Detect which cell encompasses the target text, then output its [x, y] center coordinate. 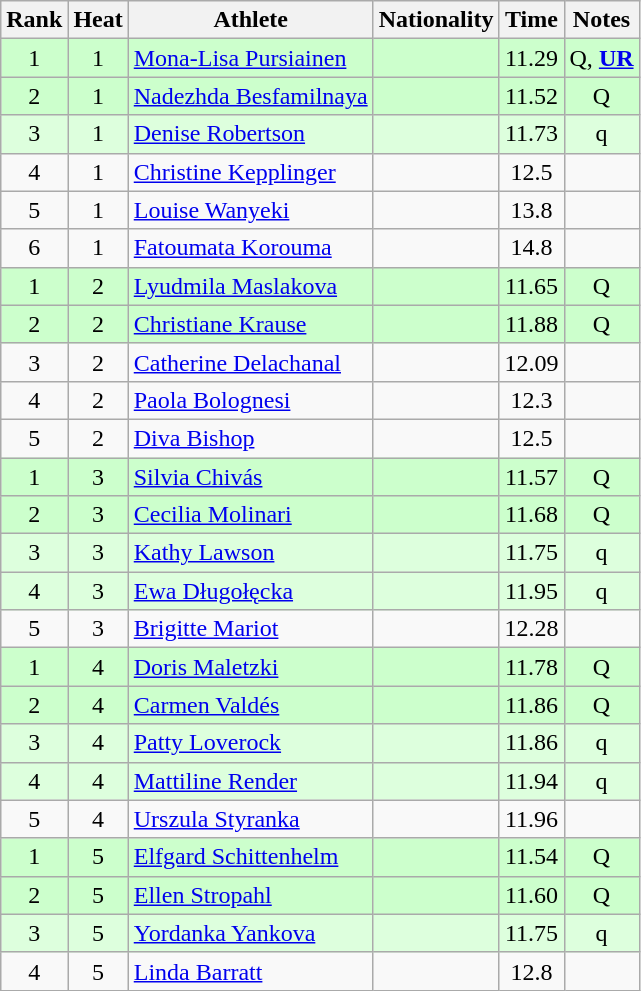
11.94 [532, 781]
Carmen Valdés [250, 705]
Lyudmila Maslakova [250, 286]
Nadezhda Besfamilnaya [250, 96]
Paola Bolognesi [250, 400]
Kathy Lawson [250, 553]
11.54 [532, 857]
Ewa Długołęcka [250, 591]
11.78 [532, 667]
Christine Kepplinger [250, 172]
14.8 [532, 248]
Yordanka Yankova [250, 933]
11.73 [532, 134]
Denise Robertson [250, 134]
Q, UR [602, 58]
11.96 [532, 819]
Fatoumata Korouma [250, 248]
Doris Maletzki [250, 667]
11.60 [532, 895]
12.28 [532, 629]
11.29 [532, 58]
Brigitte Mariot [250, 629]
11.68 [532, 515]
Notes [602, 20]
13.8 [532, 210]
Patty Loverock [250, 743]
11.65 [532, 286]
11.95 [532, 591]
Heat [98, 20]
11.88 [532, 324]
11.52 [532, 96]
Christiane Krause [250, 324]
Nationality [436, 20]
6 [34, 248]
Elfgard Schittenhelm [250, 857]
11.57 [532, 477]
Ellen Stropahl [250, 895]
12.8 [532, 971]
Urszula Styranka [250, 819]
12.09 [532, 362]
12.3 [532, 400]
Rank [34, 20]
Silvia Chivás [250, 477]
Linda Barratt [250, 971]
Louise Wanyeki [250, 210]
Mona-Lisa Pursiainen [250, 58]
Time [532, 20]
Cecilia Molinari [250, 515]
Catherine Delachanal [250, 362]
Diva Bishop [250, 438]
Mattiline Render [250, 781]
Athlete [250, 20]
